Identify which cell holds the provided text, then report its [x, y] central coordinate. 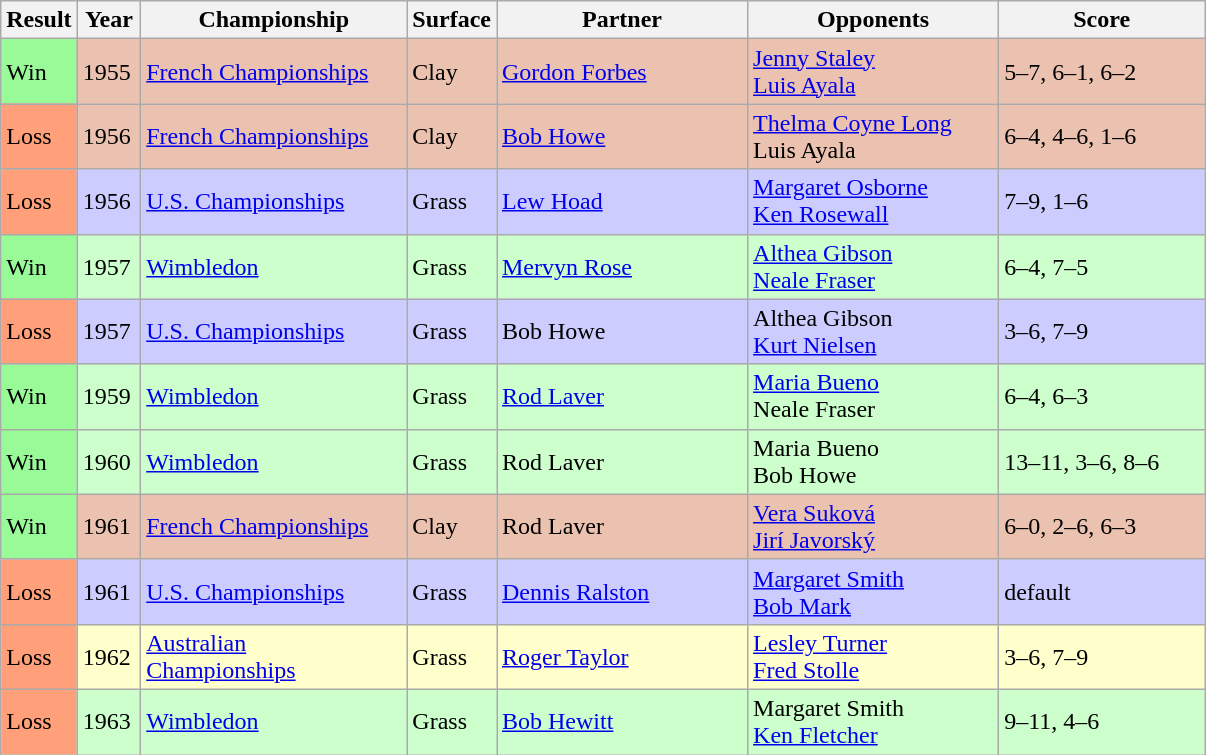
Jenny Staley Luis Ayala [874, 72]
1955 [109, 72]
Maria Bueno Neale Fraser [874, 396]
6–4, 6–3 [1102, 396]
7–9, 1–6 [1102, 202]
13–11, 3–6, 8–6 [1102, 462]
Surface [452, 20]
Score [1102, 20]
Althea Gibson Neale Fraser [874, 266]
6–4, 7–5 [1102, 266]
Althea Gibson Kurt Nielsen [874, 332]
Lew Hoad [622, 202]
Championship [274, 20]
Australian Championships [274, 656]
6–4, 4–6, 1–6 [1102, 136]
Dennis Ralston [622, 592]
Maria Bueno Bob Howe [874, 462]
Partner [622, 20]
Roger Taylor [622, 656]
Opponents [874, 20]
9–11, 4–6 [1102, 722]
1960 [109, 462]
Gordon Forbes [622, 72]
Result [39, 20]
Margaret Smith Ken Fletcher [874, 722]
6–0, 2–6, 6–3 [1102, 526]
1963 [109, 722]
Bob Hewitt [622, 722]
1959 [109, 396]
Vera Suková Jirí Javorský [874, 526]
Margaret Smith Bob Mark [874, 592]
Thelma Coyne Long Luis Ayala [874, 136]
Margaret Osborne Ken Rosewall [874, 202]
Mervyn Rose [622, 266]
Year [109, 20]
1962 [109, 656]
Lesley Turner Fred Stolle [874, 656]
5–7, 6–1, 6–2 [1102, 72]
default [1102, 592]
